Determine the [X, Y] coordinate at the center of the cell enclosing the given text.  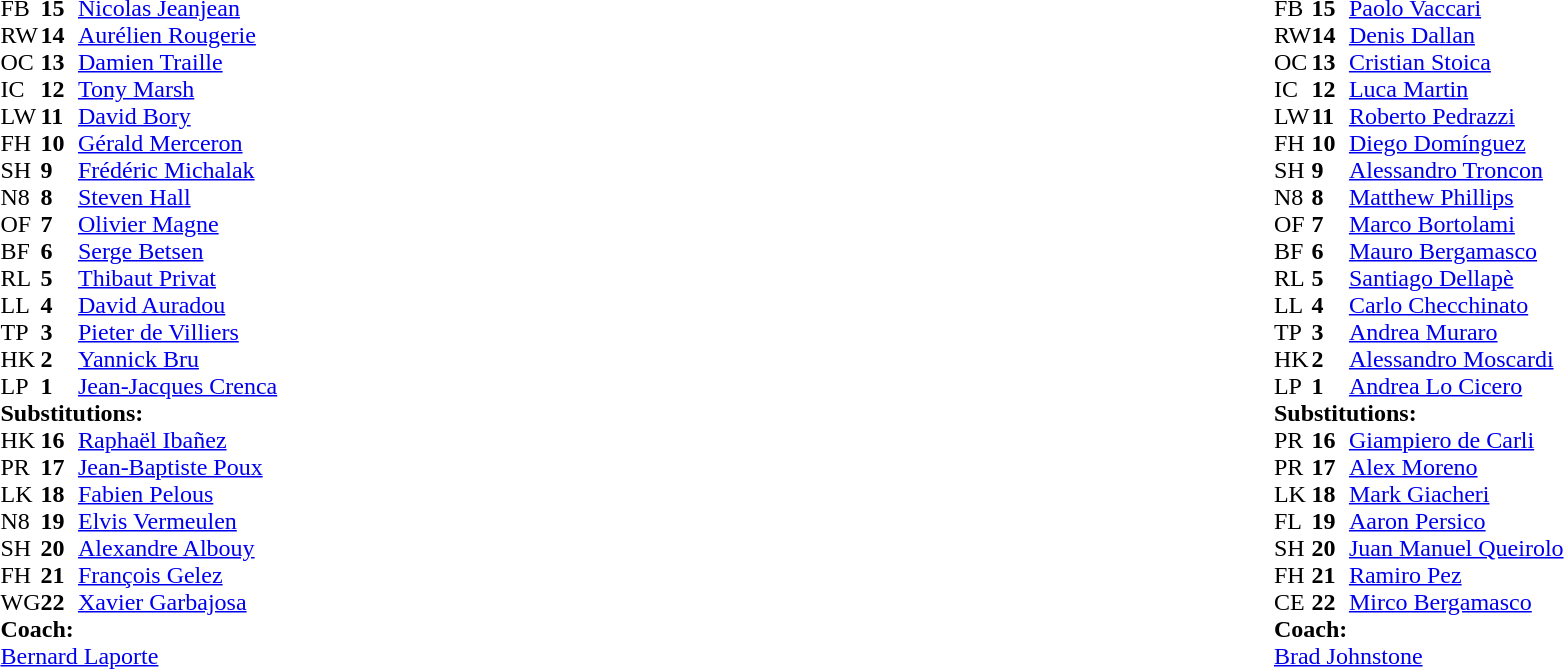
Bernard Laporte [138, 656]
Alex Moreno [1456, 468]
WG [20, 602]
Raphaël Ibañez [178, 440]
Juan Manuel Queirolo [1456, 548]
Matthew Phillips [1456, 198]
Marco Bortolami [1456, 224]
Giampiero de Carli [1456, 440]
Frédéric Michalak [178, 170]
Jean-Baptiste Poux [178, 468]
Mauro Bergamasco [1456, 252]
Cristian Stoica [1456, 62]
Andrea Lo Cicero [1456, 386]
Denis Dallan [1456, 36]
Serge Betsen [178, 252]
FL [1293, 522]
Mirco Bergamasco [1456, 602]
Alessandro Moscardi [1456, 360]
Jean-Jacques Crenca [178, 386]
Alessandro Troncon [1456, 170]
Gérald Merceron [178, 144]
Elvis Vermeulen [178, 522]
Olivier Magne [178, 224]
Brad Johnstone [1419, 656]
Diego Domínguez [1456, 144]
Andrea Muraro [1456, 332]
Thibaut Privat [178, 278]
Santiago Dellapè [1456, 278]
Pieter de Villiers [178, 332]
Tony Marsh [178, 90]
Luca Martin [1456, 90]
Damien Traille [178, 62]
Alexandre Albouy [178, 548]
Aaron Persico [1456, 522]
Steven Hall [178, 198]
François Gelez [178, 576]
Ramiro Pez [1456, 576]
Carlo Checchinato [1456, 306]
CE [1293, 602]
Xavier Garbajosa [178, 602]
Yannick Bru [178, 360]
Mark Giacheri [1456, 494]
David Bory [178, 116]
Aurélien Rougerie [178, 36]
David Auradou [178, 306]
Fabien Pelous [178, 494]
Roberto Pedrazzi [1456, 116]
